For the text-containing cell, return its midpoint in (X, Y) coordinate format. 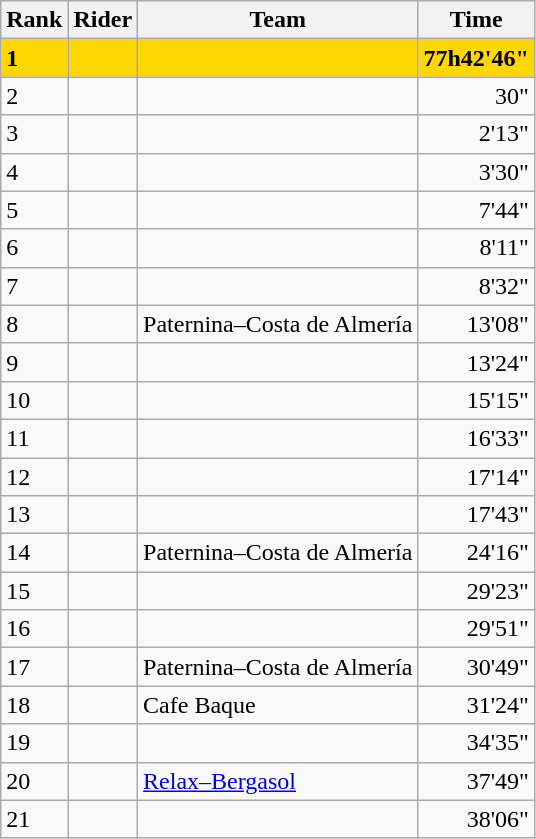
17'43" (476, 515)
29'51" (476, 629)
11 (34, 438)
17'14" (476, 477)
37'49" (476, 781)
20 (34, 781)
2'13" (476, 134)
8 (34, 324)
Team (278, 20)
24'16" (476, 553)
16'33" (476, 438)
3'30" (476, 172)
34'35" (476, 743)
38'06" (476, 819)
Rider (103, 20)
8'11" (476, 248)
7 (34, 286)
Rank (34, 20)
31'24" (476, 705)
29'23" (476, 591)
15'15" (476, 400)
30" (476, 96)
19 (34, 743)
14 (34, 553)
16 (34, 629)
30'49" (476, 667)
9 (34, 362)
17 (34, 667)
4 (34, 172)
7'44" (476, 210)
21 (34, 819)
13'24" (476, 362)
15 (34, 591)
18 (34, 705)
12 (34, 477)
77h42'46" (476, 58)
13'08" (476, 324)
Cafe Baque (278, 705)
Time (476, 20)
13 (34, 515)
3 (34, 134)
1 (34, 58)
2 (34, 96)
8'32" (476, 286)
6 (34, 248)
Relax–Bergasol (278, 781)
5 (34, 210)
10 (34, 400)
